For the text-containing cell, return its midpoint in [X, Y] coordinate format. 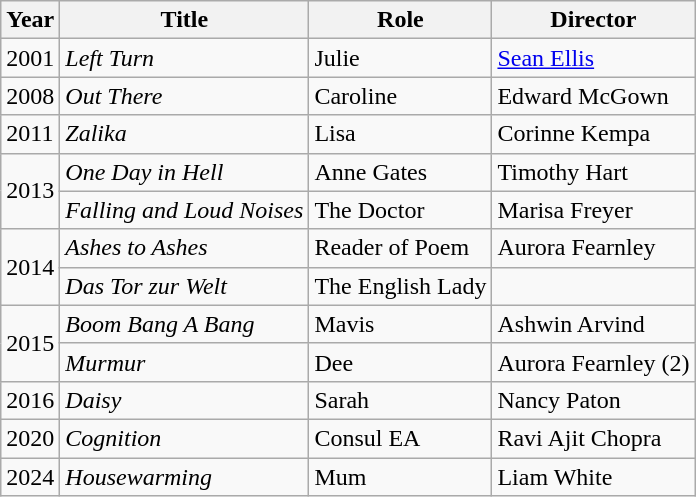
Dee [400, 362]
The Doctor [400, 210]
Year [30, 20]
Nancy Paton [594, 400]
2016 [30, 400]
Timothy Hart [594, 172]
The English Lady [400, 286]
Lisa [400, 134]
2024 [30, 477]
2015 [30, 343]
Housewarming [184, 477]
Caroline [400, 96]
Boom Bang A Bang [184, 324]
One Day in Hell [184, 172]
Julie [400, 58]
Daisy [184, 400]
2020 [30, 438]
2001 [30, 58]
Ashwin Arvind [594, 324]
2011 [30, 134]
Falling and Loud Noises [184, 210]
Ashes to Ashes [184, 248]
Corinne Kempa [594, 134]
Edward McGown [594, 96]
Anne Gates [400, 172]
Mavis [400, 324]
Ravi Ajit Chopra [594, 438]
Sean Ellis [594, 58]
Aurora Fearnley (2) [594, 362]
Cognition [184, 438]
Consul EA [400, 438]
Reader of Poem [400, 248]
Marisa Freyer [594, 210]
Mum [400, 477]
Director [594, 20]
Das Tor zur Welt [184, 286]
Out There [184, 96]
2008 [30, 96]
Title [184, 20]
Aurora Fearnley [594, 248]
Liam White [594, 477]
Sarah [400, 400]
Left Turn [184, 58]
2014 [30, 267]
2013 [30, 191]
Role [400, 20]
Zalika [184, 134]
Murmur [184, 362]
